Return (x, y) of the center of cell containing provided text 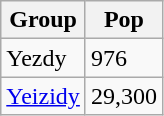
Pop (124, 20)
Yeizidy (44, 96)
29,300 (124, 96)
Yezdy (44, 58)
Group (44, 20)
976 (124, 58)
